Return the [X, Y] coordinate for the center point of the cell that contains the specified text.  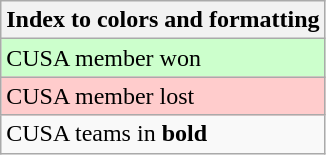
CUSA member won [163, 58]
CUSA teams in bold [163, 134]
CUSA member lost [163, 96]
Index to colors and formatting [163, 20]
